Scan for the cell matching the given text and deliver its [X, Y] coordinate at center. 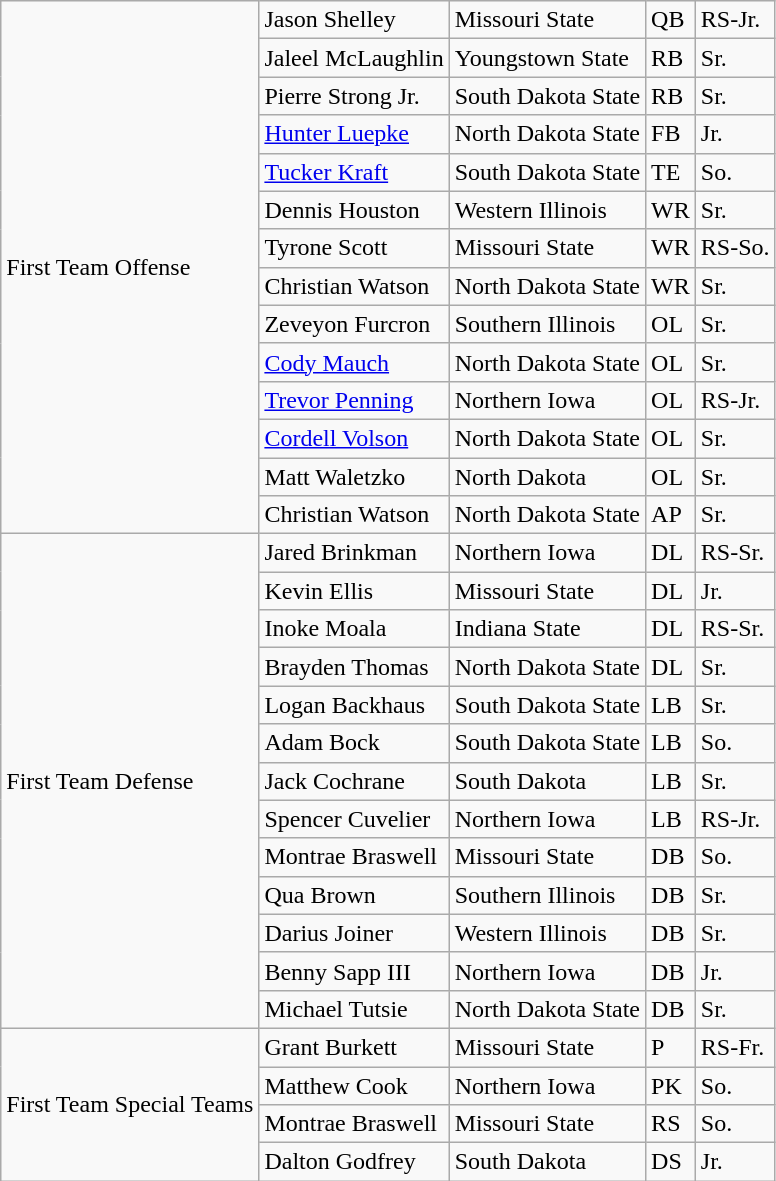
First Team Offense [130, 268]
Hunter Luepke [354, 134]
Tucker Kraft [354, 172]
Tyrone Scott [354, 248]
Logan Backhaus [354, 705]
RS-Fr. [735, 1047]
First Team Special Teams [130, 1104]
Dennis Houston [354, 210]
First Team Defense [130, 782]
Zeveyon Furcron [354, 324]
Brayden Thomas [354, 667]
Jaleel McLaughlin [354, 58]
Benny Sapp III [354, 971]
AP [671, 515]
Matt Waletzko [354, 477]
DS [671, 1162]
Cordell Volson [354, 438]
Qua Brown [354, 895]
Pierre Strong Jr. [354, 96]
North Dakota [547, 477]
Kevin Ellis [354, 591]
Jason Shelley [354, 20]
Indiana State [547, 629]
Jared Brinkman [354, 553]
RS-So. [735, 248]
Michael Tutsie [354, 1009]
Trevor Penning [354, 400]
Youngstown State [547, 58]
TE [671, 172]
RS [671, 1124]
Cody Mauch [354, 362]
Matthew Cook [354, 1085]
Inoke Moala [354, 629]
QB [671, 20]
Jack Cochrane [354, 781]
PK [671, 1085]
Spencer Cuvelier [354, 819]
Darius Joiner [354, 933]
Dalton Godfrey [354, 1162]
P [671, 1047]
Adam Bock [354, 743]
Grant Burkett [354, 1047]
FB [671, 134]
